Determine the [x, y] coordinate at the center of the cell enclosing the given text.  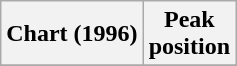
Peakposition [189, 34]
Chart (1996) [72, 34]
